Search for the cell housing the specified text and yield its [X, Y] center coordinate. 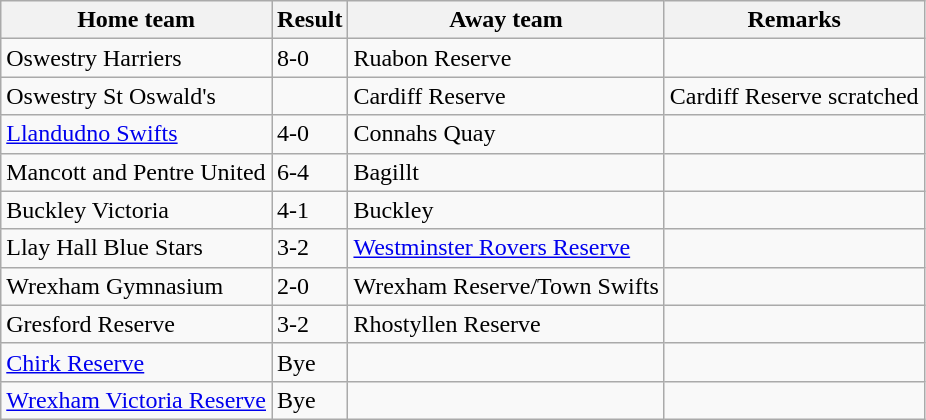
Wrexham Gymnasium [136, 286]
Bagillt [506, 172]
Connahs Quay [506, 134]
Rhostyllen Reserve [506, 324]
Cardiff Reserve scratched [794, 96]
2-0 [310, 286]
8-0 [310, 58]
Oswestry St Oswald's [136, 96]
Gresford Reserve [136, 324]
Ruabon Reserve [506, 58]
Remarks [794, 20]
Llandudno Swifts [136, 134]
Home team [136, 20]
Buckley [506, 210]
Westminster Rovers Reserve [506, 248]
Wrexham Victoria Reserve [136, 400]
Wrexham Reserve/Town Swifts [506, 286]
Cardiff Reserve [506, 96]
Away team [506, 20]
4-0 [310, 134]
Result [310, 20]
4-1 [310, 210]
Buckley Victoria [136, 210]
6-4 [310, 172]
Chirk Reserve [136, 362]
Llay Hall Blue Stars [136, 248]
Mancott and Pentre United [136, 172]
Oswestry Harriers [136, 58]
